From the cell containing the given text, extract its center point as [x, y] coordinate. 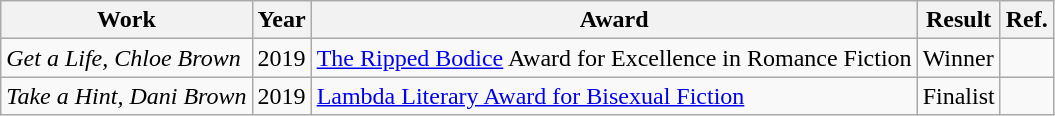
Take a Hint, Dani Brown [126, 96]
The Ripped Bodice Award for Excellence in Romance Fiction [614, 58]
Work [126, 20]
Ref. [1026, 20]
Award [614, 20]
Result [958, 20]
Winner [958, 58]
Year [282, 20]
Get a Life, Chloe Brown [126, 58]
Lambda Literary Award for Bisexual Fiction [614, 96]
Finalist [958, 96]
